Pinpoint the cell where the given text exists, returning its [x, y] midpoint coordinate. 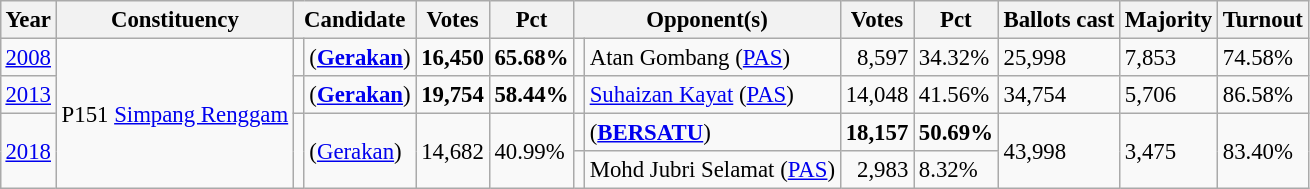
41.56% [956, 95]
19,754 [452, 95]
83.40% [1262, 152]
Atan Gombang (PAS) [712, 57]
34.32% [956, 57]
Turnout [1262, 20]
8,597 [876, 57]
58.44% [532, 95]
5,706 [1169, 95]
7,853 [1169, 57]
Suhaizan Kayat (PAS) [712, 95]
Constituency [174, 20]
16,450 [452, 57]
Candidate [354, 20]
Majority [1169, 20]
8.32% [956, 170]
65.68% [532, 57]
P151 Simpang Renggam [174, 113]
86.58% [1262, 95]
Mohd Jubri Selamat (PAS) [712, 170]
3,475 [1169, 152]
18,157 [876, 133]
74.58% [1262, 57]
14,048 [876, 95]
2013 [28, 95]
Year [28, 20]
2008 [28, 57]
2,983 [876, 170]
34,754 [1058, 95]
Ballots cast [1058, 20]
2018 [28, 152]
(BERSATU) [712, 133]
40.99% [532, 152]
Opponent(s) [708, 20]
43,998 [1058, 152]
14,682 [452, 152]
50.69% [956, 133]
25,998 [1058, 57]
